Return [X, Y] of the center of cell containing provided text 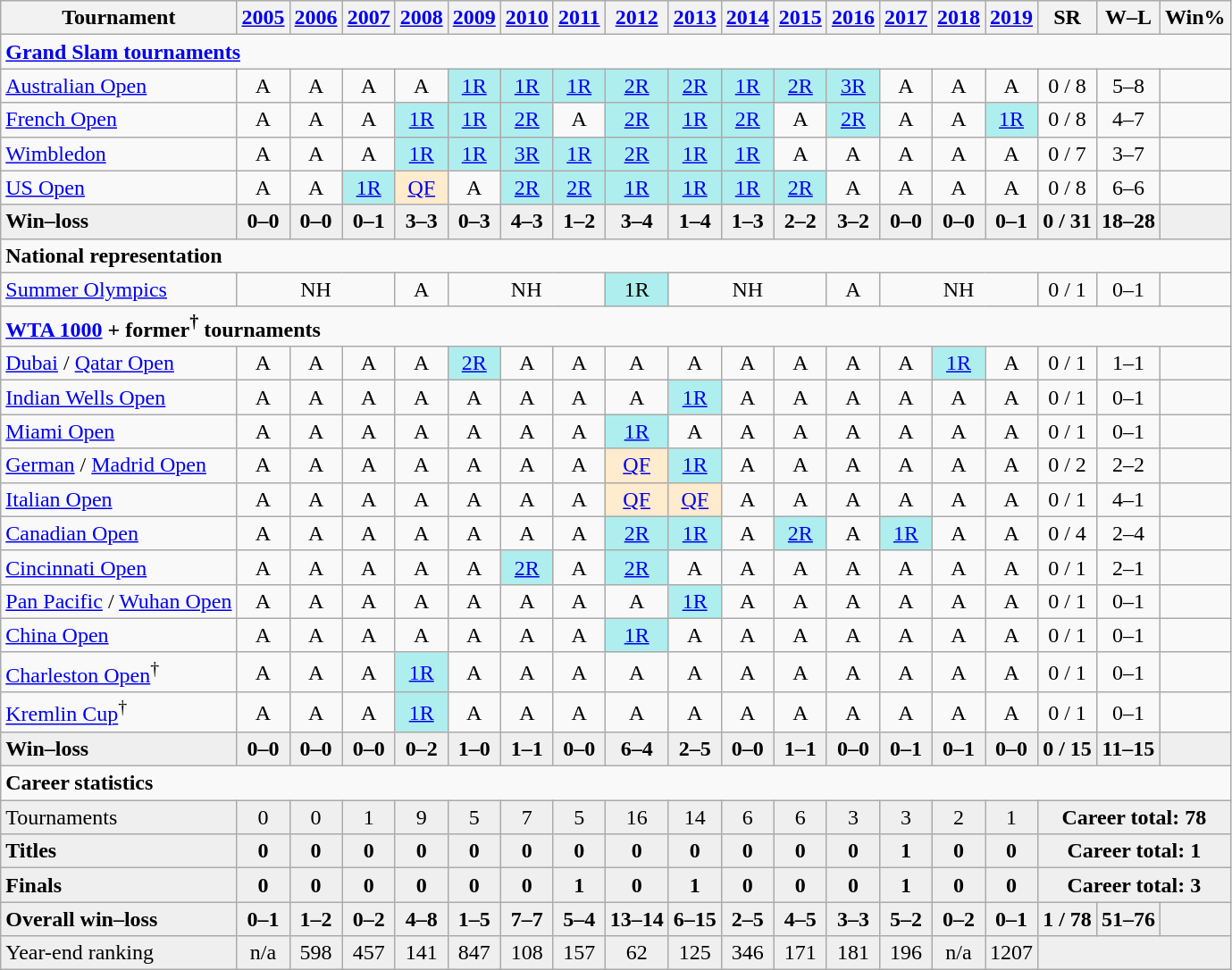
0 / 31 [1068, 222]
Italian Open [119, 499]
2018 [960, 18]
5–8 [1127, 86]
SR [1068, 18]
Summer Olympics [119, 289]
National representation [616, 255]
Indian Wells Open [119, 397]
Career total: 78 [1135, 817]
6–15 [695, 919]
2015 [800, 18]
Win% [1195, 18]
Career total: 1 [1135, 851]
0–3 [474, 222]
9 [422, 817]
French Open [119, 120]
18–28 [1127, 222]
2012 [636, 18]
2011 [579, 18]
Finals [119, 885]
Overall win–loss [119, 919]
Titles [119, 851]
2–1 [1127, 567]
1–0 [474, 749]
2006 [316, 18]
108 [527, 953]
German / Madrid Open [119, 465]
157 [579, 953]
196 [906, 953]
457 [368, 953]
Miami Open [119, 431]
1–4 [695, 222]
0 / 15 [1068, 749]
2019 [1011, 18]
7–7 [527, 919]
Dubai / Qatar Open [119, 364]
Wimbledon [119, 154]
7 [527, 817]
Pan Pacific / Wuhan Open [119, 601]
346 [747, 953]
Charleston Open† [119, 672]
2013 [695, 18]
0 / 2 [1068, 465]
13–14 [636, 919]
4–8 [422, 919]
Australian Open [119, 86]
2 [960, 817]
6–6 [1127, 188]
Tournament [119, 18]
4–1 [1127, 499]
598 [316, 953]
Tournaments [119, 817]
2017 [906, 18]
China Open [119, 635]
Career total: 3 [1135, 885]
Career statistics [616, 783]
2008 [422, 18]
11–15 [1127, 749]
171 [800, 953]
2016 [852, 18]
3–7 [1127, 154]
0 / 4 [1068, 533]
1207 [1011, 953]
3–2 [852, 222]
51–76 [1127, 919]
2010 [527, 18]
141 [422, 953]
181 [852, 953]
1–5 [474, 919]
Kremlin Cup† [119, 713]
6–4 [636, 749]
1 / 78 [1068, 919]
1–3 [747, 222]
5–2 [906, 919]
4–3 [527, 222]
4–5 [800, 919]
847 [474, 953]
US Open [119, 188]
16 [636, 817]
5–4 [579, 919]
Year-end ranking [119, 953]
Grand Slam tournaments [616, 52]
125 [695, 953]
Cincinnati Open [119, 567]
WTA 1000 + former† tournaments [616, 327]
2009 [474, 18]
62 [636, 953]
3–4 [636, 222]
2005 [263, 18]
14 [695, 817]
4–7 [1127, 120]
0 / 7 [1068, 154]
2014 [747, 18]
Canadian Open [119, 533]
2007 [368, 18]
2–4 [1127, 533]
W–L [1127, 18]
